Determine the [X, Y] coordinate at the center of the cell enclosing the given text.  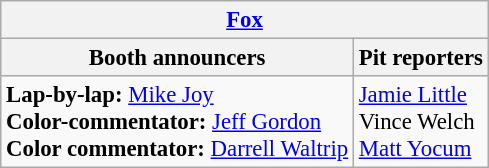
Booth announcers [178, 58]
Lap-by-lap: Mike JoyColor-commentator: Jeff GordonColor commentator: Darrell Waltrip [178, 122]
Fox [245, 20]
Pit reporters [420, 58]
Jamie LittleVince WelchMatt Yocum [420, 122]
